Pinpoint the cell where the given text exists, returning its [X, Y] midpoint coordinate. 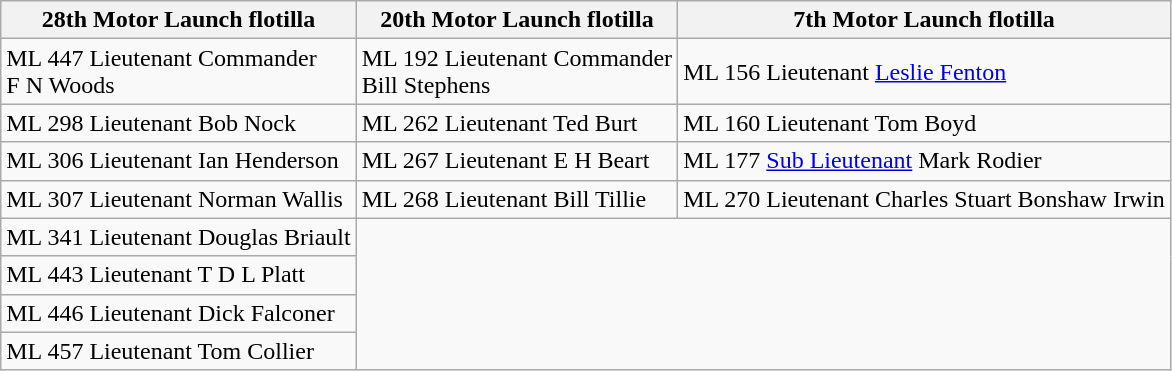
ML 267 Lieutenant E H Beart [516, 161]
ML 298 Lieutenant Bob Nock [178, 123]
ML 177 Sub Lieutenant Mark Rodier [924, 161]
ML 447 Lieutenant Commander F N Woods [178, 72]
ML 307 Lieutenant Norman Wallis [178, 199]
ML 262 Lieutenant Ted Burt [516, 123]
ML 192 Lieutenant Commander Bill Stephens [516, 72]
ML 443 Lieutenant T D L Platt [178, 275]
7th Motor Launch flotilla [924, 20]
ML 306 Lieutenant Ian Henderson [178, 161]
ML 268 Lieutenant Bill Tillie [516, 199]
ML 457 Lieutenant Tom Collier [178, 351]
20th Motor Launch flotilla [516, 20]
ML 156 Lieutenant Leslie Fenton [924, 72]
ML 270 Lieutenant Charles Stuart Bonshaw Irwin [924, 199]
ML 446 Lieutenant Dick Falconer [178, 313]
28th Motor Launch flotilla [178, 20]
ML 341 Lieutenant Douglas Briault [178, 237]
ML 160 Lieutenant Tom Boyd [924, 123]
